From the cell containing the given text, extract its center point as (x, y) coordinate. 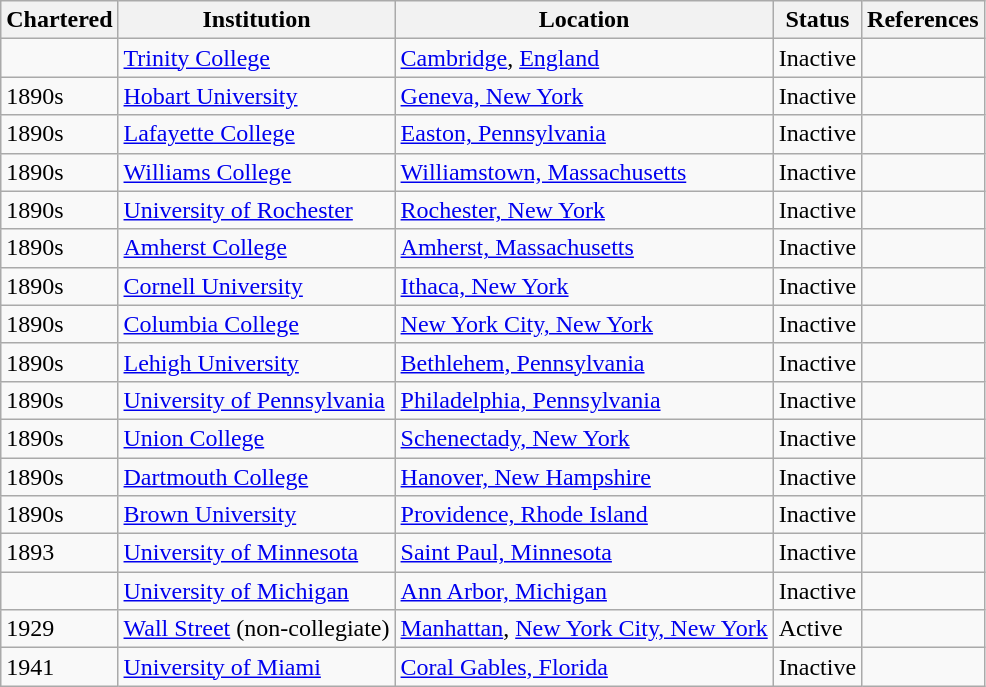
Columbia College (256, 324)
University of Rochester (256, 210)
Ann Arbor, Michigan (584, 591)
Hanover, New Hampshire (584, 477)
Institution (256, 20)
Philadelphia, Pennsylvania (584, 400)
1941 (60, 667)
1893 (60, 553)
University of Pennsylvania (256, 400)
Brown University (256, 515)
Williams College (256, 172)
Schenectady, New York (584, 438)
Amherst, Massachusetts (584, 248)
Manhattan, New York City, New York (584, 629)
Dartmouth College (256, 477)
Cornell University (256, 286)
Bethlehem, Pennsylvania (584, 362)
Saint Paul, Minnesota (584, 553)
Chartered (60, 20)
Amherst College (256, 248)
1929 (60, 629)
Easton, Pennsylvania (584, 134)
Hobart University (256, 96)
Wall Street (non-collegiate) (256, 629)
University of Minnesota (256, 553)
Status (817, 20)
Lafayette College (256, 134)
University of Miami (256, 667)
Trinity College (256, 58)
Ithaca, New York (584, 286)
Active (817, 629)
Williamstown, Massachusetts (584, 172)
New York City, New York (584, 324)
Union College (256, 438)
University of Michigan (256, 591)
Geneva, New York (584, 96)
Cambridge, England (584, 58)
Location (584, 20)
Lehigh University (256, 362)
References (924, 20)
Coral Gables, Florida (584, 667)
Rochester, New York (584, 210)
Providence, Rhode Island (584, 515)
